Determine the (X, Y) coordinate at the center of the cell enclosing the given text.  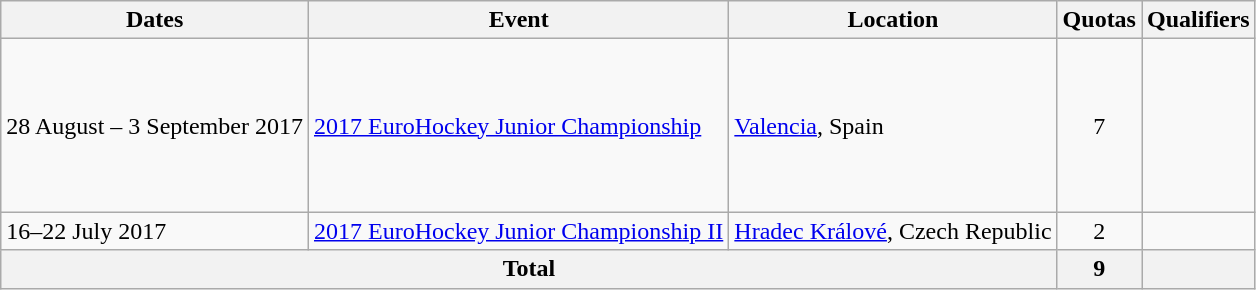
2017 EuroHockey Junior Championship II (518, 231)
Valencia, Spain (893, 126)
Event (518, 20)
2 (1099, 231)
7 (1099, 126)
Qualifiers (1199, 20)
16–22 July 2017 (155, 231)
28 August – 3 September 2017 (155, 126)
Hradec Králové, Czech Republic (893, 231)
Location (893, 20)
Total (529, 269)
Dates (155, 20)
2017 EuroHockey Junior Championship (518, 126)
Quotas (1099, 20)
9 (1099, 269)
